Detect which cell encompasses the target text, then output its [X, Y] center coordinate. 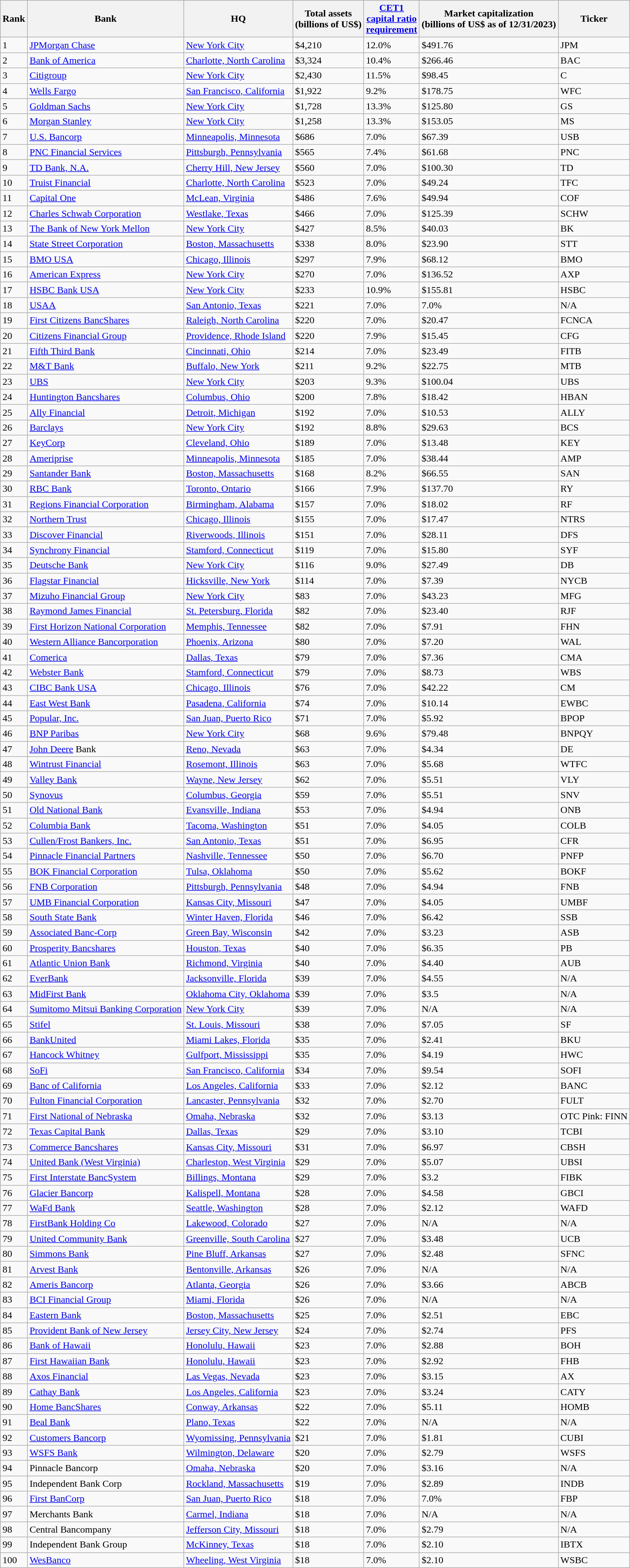
$47 [328, 902]
$25 [328, 1315]
ABCB [594, 1285]
Valley Bank [105, 780]
30 [14, 489]
72 [14, 1131]
UCB [594, 1239]
Kalispell, Montana [238, 1193]
$211 [328, 366]
American Express [105, 275]
84 [14, 1315]
SoFi [105, 1070]
Huntington Bancshares [105, 397]
$427 [328, 229]
TFC [594, 183]
$266.46 [488, 60]
Truist Financial [105, 183]
$43.23 [488, 596]
$19 [328, 1484]
$523 [328, 183]
81 [14, 1269]
$233 [328, 290]
Phoenix, Arizona [238, 642]
Richmond, Virginia [238, 963]
33 [14, 535]
$466 [328, 213]
74 [14, 1162]
73 [14, 1147]
Evansville, Indiana [238, 810]
45 [14, 718]
Pine Bluff, Arkansas [238, 1254]
66 [14, 1040]
$137.70 [488, 489]
PNC Financial Services [105, 152]
25 [14, 412]
The Bank of New York Mellon [105, 229]
CUBI [594, 1437]
United Community Bank [105, 1239]
COLB [594, 825]
$74 [328, 703]
Commerce Bancshares [105, 1147]
79 [14, 1239]
Simmons Bank [105, 1254]
AXP [594, 275]
75 [14, 1177]
$17.47 [488, 519]
Miami Lakes, Florida [238, 1040]
27 [14, 443]
$125.80 [488, 106]
First Interstate BancSystem [105, 1177]
WAFD [594, 1208]
$59 [328, 795]
$7.36 [488, 657]
8 [14, 152]
Capital One [105, 198]
9.6% [391, 734]
Total assets(billions of US$) [328, 19]
$6.35 [488, 948]
$185 [328, 458]
Mizuho Financial Group [105, 596]
13 [14, 229]
40 [14, 642]
Raleigh, North Carolina [238, 320]
$18.42 [488, 397]
State Street Corporation [105, 244]
WesBanco [105, 1560]
87 [14, 1361]
48 [14, 764]
Bentonville, Arkansas [238, 1269]
63 [14, 994]
9.3% [391, 382]
Axos Financial [105, 1376]
PFS [594, 1330]
FNB [594, 887]
MTB [594, 366]
37 [14, 596]
Pinnacle Financial Partners [105, 856]
Ticker [594, 19]
88 [14, 1376]
Wells Fargo [105, 91]
Eastern Bank [105, 1315]
82 [14, 1285]
South State Bank [105, 917]
Wilmington, Delaware [238, 1453]
Synovus [105, 795]
COF [594, 198]
Houston, Texas [238, 948]
51 [14, 810]
AX [594, 1376]
SYF [594, 550]
$23.40 [488, 611]
Las Vegas, Nevada [238, 1376]
FNB Corporation [105, 887]
RY [594, 489]
SAN [594, 474]
$3.5 [488, 994]
67 [14, 1055]
$100.30 [488, 167]
$38.44 [488, 458]
Miami, Florida [238, 1300]
CM [594, 688]
Northern Trust [105, 519]
BMO USA [105, 259]
Rank [14, 19]
14 [14, 244]
$18.02 [488, 504]
$7.20 [488, 642]
$42 [328, 932]
WSBC [594, 1560]
$15.45 [488, 336]
$38 [328, 1024]
DE [594, 749]
C [594, 76]
8.8% [391, 427]
64 [14, 1009]
Popular, Inc. [105, 718]
Central Bancompany [105, 1529]
BAC [594, 60]
Ameris Bancorp [105, 1285]
11.5% [391, 76]
Associated Banc-Corp [105, 932]
$116 [328, 565]
54 [14, 856]
Winter Haven, Florida [238, 917]
Providence, Rhode Island [238, 336]
FULT [594, 1101]
$6.97 [488, 1147]
Wayne, New Jersey [238, 780]
$270 [328, 275]
WSFS Bank [105, 1453]
$2.70 [488, 1101]
$48 [328, 887]
$6.95 [488, 841]
$3.13 [488, 1116]
$3.48 [488, 1239]
VLY [594, 780]
CFR [594, 841]
$153.05 [488, 121]
Memphis, Tennessee [238, 626]
Tulsa, Oklahoma [238, 871]
$21 [328, 1437]
22 [14, 366]
$15.80 [488, 550]
JPM [594, 45]
$119 [328, 550]
FITB [594, 351]
MFG [594, 596]
$2.51 [488, 1315]
$23.49 [488, 351]
$66.55 [488, 474]
$98.45 [488, 76]
$686 [328, 137]
70 [14, 1101]
USB [594, 137]
2 [14, 60]
58 [14, 917]
$3.24 [488, 1391]
35 [14, 565]
9.0% [391, 565]
31 [14, 504]
WTFC [594, 764]
$5.62 [488, 871]
94 [14, 1468]
$46 [328, 917]
DB [594, 565]
FirstBank Holding Co [105, 1223]
$83 [328, 596]
Oklahoma City, Oklahoma [238, 994]
$221 [328, 305]
Fifth Third Bank [105, 351]
FHB [594, 1361]
$5.11 [488, 1407]
$6.70 [488, 856]
5 [14, 106]
Wintrust Financial [105, 764]
7.4% [391, 152]
RBC Bank [105, 489]
$100.04 [488, 382]
$560 [328, 167]
Pinnacle Bancorp [105, 1468]
Arvest Bank [105, 1269]
Green Bay, Wisconsin [238, 932]
Rosemont, Illinois [238, 764]
$151 [328, 535]
32 [14, 519]
CMA [594, 657]
Merchants Bank [105, 1514]
Seattle, Washington [238, 1208]
SOFI [594, 1070]
86 [14, 1346]
1 [14, 45]
$68.12 [488, 259]
BOKF [594, 871]
Raymond James Financial [105, 611]
$2.48 [488, 1254]
$1,728 [328, 106]
$3.16 [488, 1468]
$189 [328, 443]
$6.42 [488, 917]
23 [14, 382]
Morgan Stanley [105, 121]
U.S. Bancorp [105, 137]
26 [14, 427]
John Deere Bank [105, 749]
$7.05 [488, 1024]
Santander Bank [105, 474]
$157 [328, 504]
Pasadena, California [238, 703]
$29.63 [488, 427]
Columbus, Ohio [238, 397]
UBSI [594, 1162]
Plano, Texas [238, 1422]
BNP Paribas [105, 734]
$3.10 [488, 1131]
First Citizens BancShares [105, 320]
$4.34 [488, 749]
WFC [594, 91]
Old National Bank [105, 810]
60 [14, 948]
98 [14, 1529]
85 [14, 1330]
Atlanta, Georgia [238, 1285]
GS [594, 106]
$5.92 [488, 718]
McLean, Virginia [238, 198]
Tacoma, Washington [238, 825]
MS [594, 121]
Jacksonville, Florida [238, 979]
Stifel [105, 1024]
$27.49 [488, 565]
$3.2 [488, 1177]
43 [14, 688]
47 [14, 749]
10 [14, 183]
Charles Schwab Corporation [105, 213]
Nashville, Tennessee [238, 856]
Deutsche Bank [105, 565]
PB [594, 948]
UMBF [594, 902]
CFG [594, 336]
46 [14, 734]
$338 [328, 244]
TCBI [594, 1131]
OTC Pink: FINN [594, 1116]
92 [14, 1437]
Fulton Financial Corporation [105, 1101]
CET1capital ratiorequirement [391, 19]
9 [14, 167]
NYCB [594, 581]
$49.24 [488, 183]
First BanCorp [105, 1499]
$4.40 [488, 963]
Ameriprise [105, 458]
89 [14, 1391]
FBP [594, 1499]
Lakewood, Colorado [238, 1223]
Discover Financial [105, 535]
15 [14, 259]
$203 [328, 382]
17 [14, 290]
McKinney, Texas [238, 1545]
UMB Financial Corporation [105, 902]
Reno, Nevada [238, 749]
SNV [594, 795]
99 [14, 1545]
$10.53 [488, 412]
10.9% [391, 290]
19 [14, 320]
$155 [328, 519]
$297 [328, 259]
$8.73 [488, 672]
$20.47 [488, 320]
$34 [328, 1070]
Billings, Montana [238, 1177]
65 [14, 1024]
KeyCorp [105, 443]
$491.76 [488, 45]
69 [14, 1086]
HSBC [594, 290]
Bank [105, 19]
Cullen/Frost Bankers, Inc. [105, 841]
CATY [594, 1391]
$486 [328, 198]
8.2% [391, 474]
$1,922 [328, 91]
41 [14, 657]
Goldman Sachs [105, 106]
$114 [328, 581]
Provident Bank of New Jersey [105, 1330]
Cincinnati, Ohio [238, 351]
SSB [594, 917]
Wyomissing, Pennsylvania [238, 1437]
BOK Financial Corporation [105, 871]
16 [14, 275]
ONB [594, 810]
HOMB [594, 1407]
NTRS [594, 519]
IBTX [594, 1545]
6 [14, 121]
HSBC Bank USA [105, 290]
12 [14, 213]
Citizens Financial Group [105, 336]
FHN [594, 626]
EWBC [594, 703]
96 [14, 1499]
Wheeling, West Virginia [238, 1560]
Buffalo, New York [238, 366]
93 [14, 1453]
Detroit, Michigan [238, 412]
95 [14, 1484]
RF [594, 504]
7.8% [391, 397]
M&T Bank [105, 366]
$168 [328, 474]
$565 [328, 152]
Carmel, Indiana [238, 1514]
STT [594, 244]
83 [14, 1300]
78 [14, 1223]
Webster Bank [105, 672]
Columbus, Georgia [238, 795]
Comerica [105, 657]
42 [14, 672]
$214 [328, 351]
INDB [594, 1484]
Hancock Whitney [105, 1055]
Beal Bank [105, 1422]
CBSH [594, 1147]
Atlantic Union Bank [105, 963]
59 [14, 932]
BankUnited [105, 1040]
$3,324 [328, 60]
91 [14, 1422]
$2,430 [328, 76]
FIBK [594, 1177]
First Horizon National Corporation [105, 626]
Sumitomo Mitsui Banking Corporation [105, 1009]
$125.39 [488, 213]
38 [14, 611]
First National of Nebraska [105, 1116]
HWC [594, 1055]
BPOP [594, 718]
$3.23 [488, 932]
$22.75 [488, 366]
29 [14, 474]
Birmingham, Alabama [238, 504]
$155.81 [488, 290]
Columbia Bank [105, 825]
$40.03 [488, 229]
$166 [328, 489]
WAL [594, 642]
KEY [594, 443]
4 [14, 91]
Texas Capital Bank [105, 1131]
HBAN [594, 397]
$80 [328, 642]
49 [14, 780]
WaFd Bank [105, 1208]
$24 [328, 1330]
$61.68 [488, 152]
Lancaster, Pennsylvania [238, 1101]
77 [14, 1208]
Cleveland, Ohio [238, 443]
$2.92 [488, 1361]
$5.07 [488, 1162]
PNC [594, 152]
BCI Financial Group [105, 1300]
CIBC Bank USA [105, 688]
Hicksville, New York [238, 581]
Cherry Hill, New Jersey [238, 167]
$76 [328, 688]
Flagstar Financial [105, 581]
$3.15 [488, 1376]
TD Bank, N.A. [105, 167]
Western Alliance Bancorporation [105, 642]
USAA [105, 305]
39 [14, 626]
36 [14, 581]
WBS [594, 672]
34 [14, 550]
$10.14 [488, 703]
76 [14, 1193]
Prosperity Bancshares [105, 948]
Jefferson City, Missouri [238, 1529]
55 [14, 871]
PNFP [594, 856]
11 [14, 198]
90 [14, 1407]
$4.55 [488, 979]
St. Petersburg, Florida [238, 611]
Customers Bancorp [105, 1437]
$2.74 [488, 1330]
AMP [594, 458]
Barclays [105, 427]
Westlake, Texas [238, 213]
JPMorgan Chase [105, 45]
12.0% [391, 45]
HQ [238, 19]
$68 [328, 734]
Toronto, Ontario [238, 489]
Rockland, Massachusetts [238, 1484]
$79.48 [488, 734]
24 [14, 397]
BCS [594, 427]
Cathay Bank [105, 1391]
SFNC [594, 1254]
56 [14, 887]
$178.75 [488, 91]
$2.89 [488, 1484]
BK [594, 229]
Market capitalization (billions of US$ as of 12/31/2023) [488, 19]
Home BancShares [105, 1407]
$4.19 [488, 1055]
FCNCA [594, 320]
$2.41 [488, 1040]
ASB [594, 932]
Independent Bank Corp [105, 1484]
$4,210 [328, 45]
EverBank [105, 979]
United Bank (West Virginia) [105, 1162]
Bank of Hawaii [105, 1346]
$33 [328, 1086]
$31 [328, 1147]
44 [14, 703]
3 [14, 76]
$5.68 [488, 764]
57 [14, 902]
BNPQY [594, 734]
WSFS [594, 1453]
RJF [594, 611]
8.5% [391, 229]
St. Louis, Missouri [238, 1024]
First Hawaiian Bank [105, 1361]
Citigroup [105, 76]
Glacier Bancorp [105, 1193]
71 [14, 1116]
AUB [594, 963]
SF [594, 1024]
18 [14, 305]
ALLY [594, 412]
97 [14, 1514]
SCHW [594, 213]
100 [14, 1560]
GBCI [594, 1193]
$9.54 [488, 1070]
Regions Financial Corporation [105, 504]
$53 [328, 810]
28 [14, 458]
TD [594, 167]
$23.90 [488, 244]
Ally Financial [105, 412]
$67.39 [488, 137]
BANC [594, 1086]
$42.22 [488, 688]
Bank of America [105, 60]
$13.48 [488, 443]
$49.94 [488, 198]
East West Bank [105, 703]
Conway, Arkansas [238, 1407]
Riverwoods, Illinois [238, 535]
20 [14, 336]
Synchrony Financial [105, 550]
$7.39 [488, 581]
50 [14, 795]
80 [14, 1254]
$62 [328, 780]
21 [14, 351]
$4.58 [488, 1193]
52 [14, 825]
Independent Bank Group [105, 1545]
7.6% [391, 198]
$71 [328, 718]
Jersey City, New Jersey [238, 1330]
10.4% [391, 60]
$28.11 [488, 535]
Charleston, West Virginia [238, 1162]
62 [14, 979]
$7.91 [488, 626]
Greenville, South Carolina [238, 1239]
$1.81 [488, 1437]
MidFirst Bank [105, 994]
BMO [594, 259]
53 [14, 841]
68 [14, 1070]
Gulfport, Mississippi [238, 1055]
8.0% [391, 244]
BKU [594, 1040]
Banc of California [105, 1086]
$200 [328, 397]
61 [14, 963]
$1,258 [328, 121]
EBC [594, 1315]
7 [14, 137]
$3.66 [488, 1285]
BOH [594, 1346]
$136.52 [488, 275]
$2.88 [488, 1346]
DFS [594, 535]
